Detect which cell encompasses the target text, then output its (x, y) center coordinate. 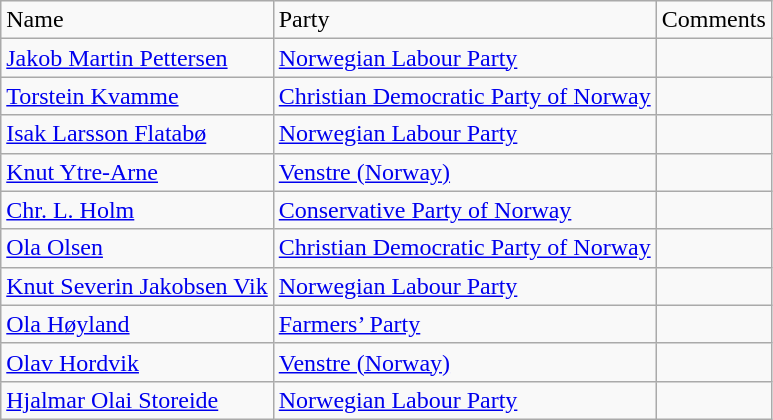
Knut Ytre-Arne (137, 172)
Name (137, 20)
Torstein Kvamme (137, 96)
Party (464, 20)
Farmers’ Party (464, 324)
Conservative Party of Norway (464, 210)
Comments (714, 20)
Jakob Martin Pettersen (137, 58)
Chr. L. Holm (137, 210)
Olav Hordvik (137, 362)
Hjalmar Olai Storeide (137, 400)
Ola Olsen (137, 248)
Isak Larsson Flatabø (137, 134)
Knut Severin Jakobsen Vik (137, 286)
Ola Høyland (137, 324)
